Output the (x, y) coordinate of the center of the cell containing the given text.  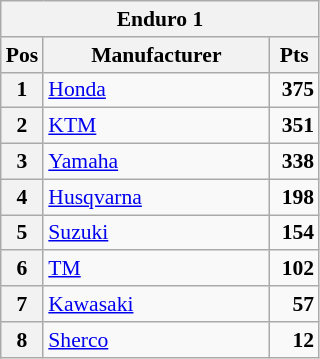
2 (22, 126)
TM (156, 269)
57 (294, 304)
6 (22, 269)
Manufacturer (156, 55)
Suzuki (156, 233)
Pos (22, 55)
4 (22, 197)
8 (22, 340)
375 (294, 90)
Kawasaki (156, 304)
KTM (156, 126)
338 (294, 162)
Husqvarna (156, 197)
Enduro 1 (160, 19)
3 (22, 162)
7 (22, 304)
Yamaha (156, 162)
12 (294, 340)
154 (294, 233)
351 (294, 126)
5 (22, 233)
Sherco (156, 340)
1 (22, 90)
198 (294, 197)
102 (294, 269)
Pts (294, 55)
Honda (156, 90)
